Find where the given text appears and provide that cell's center as [X, Y] coordinate. 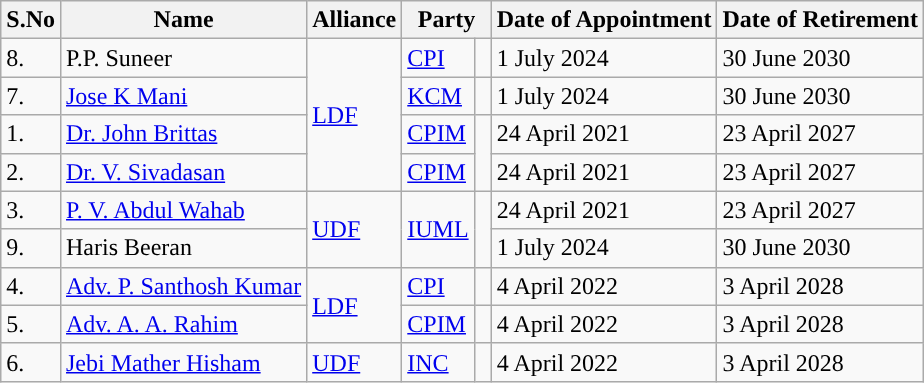
4. [31, 286]
Jose K Mani [183, 96]
P.P. Suneer [183, 58]
Dr. John Brittas [183, 134]
Haris Beeran [183, 248]
Dr. V. Sivadasan [183, 172]
Party [446, 20]
Adv. A. A. Rahim [183, 324]
8. [31, 58]
Adv. P. Santhosh Kumar [183, 286]
P. V. Abdul Wahab [183, 210]
3. [31, 210]
Alliance [354, 20]
Date of Retirement [820, 20]
2. [31, 172]
7. [31, 96]
KCM [438, 96]
Jebi Mather Hisham [183, 362]
S.No [31, 20]
5. [31, 324]
INC [438, 362]
Name [183, 20]
Date of Appointment [604, 20]
IUML [438, 229]
6. [31, 362]
1. [31, 134]
9. [31, 248]
